Identify which cell holds the provided text, then report its [x, y] central coordinate. 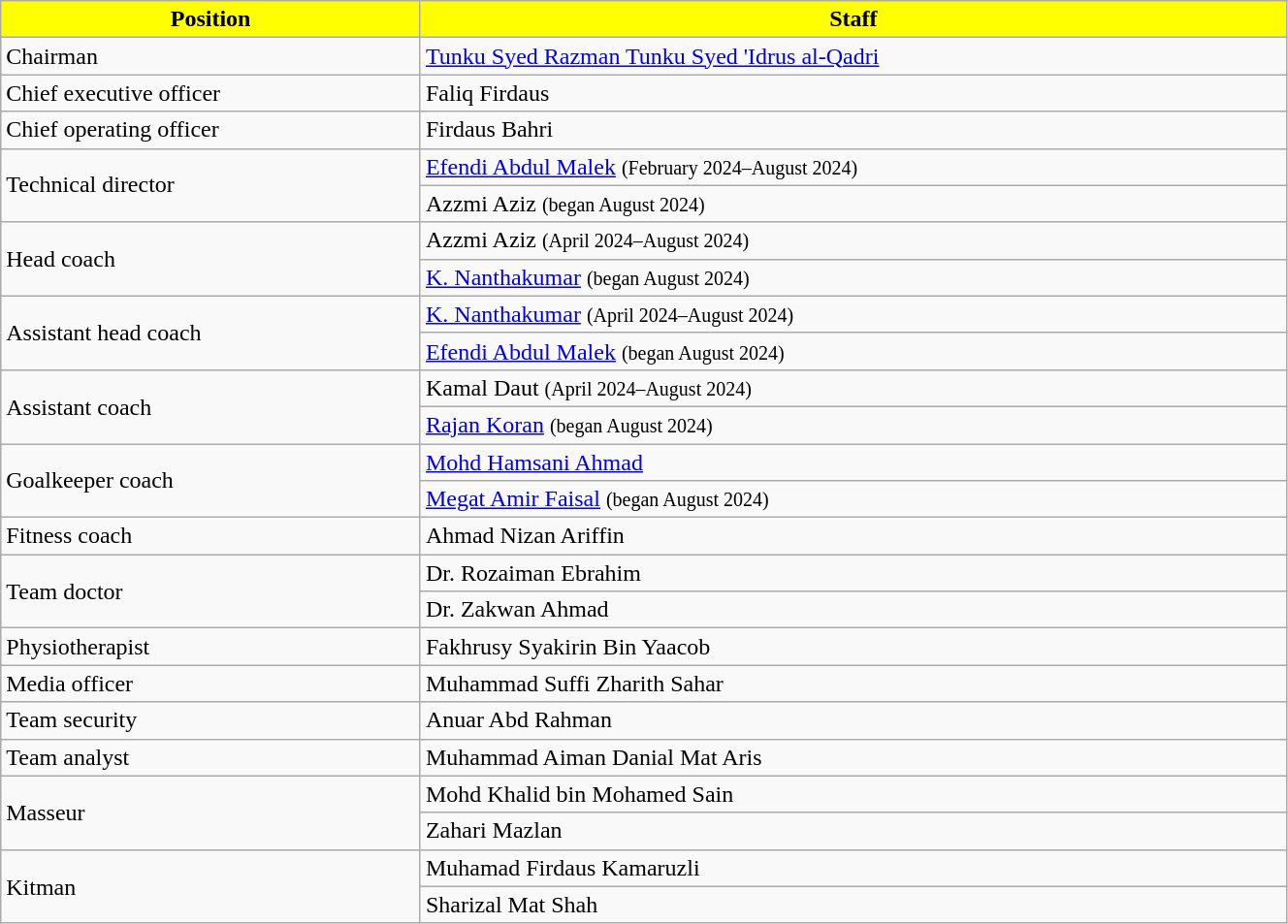
Head coach [211, 259]
Assistant coach [211, 406]
Ahmad Nizan Ariffin [853, 536]
Tunku Syed Razman Tunku Syed 'Idrus al-Qadri [853, 56]
Efendi Abdul Malek (February 2024–August 2024) [853, 167]
Position [211, 19]
Mohd Khalid bin Mohamed Sain [853, 794]
Dr. Rozaiman Ebrahim [853, 573]
Technical director [211, 185]
Faliq Firdaus [853, 93]
Firdaus Bahri [853, 130]
Kamal Daut (April 2024–August 2024) [853, 388]
K. Nanthakumar (April 2024–August 2024) [853, 314]
Chairman [211, 56]
K. Nanthakumar (began August 2024) [853, 277]
Fakhrusy Syakirin Bin Yaacob [853, 647]
Muhammad Suffi Zharith Sahar [853, 684]
Megat Amir Faisal (began August 2024) [853, 499]
Mohd Hamsani Ahmad [853, 462]
Chief operating officer [211, 130]
Goalkeeper coach [211, 481]
Sharizal Mat Shah [853, 905]
Anuar Abd Rahman [853, 720]
Chief executive officer [211, 93]
Team security [211, 720]
Team doctor [211, 591]
Staff [853, 19]
Azzmi Aziz (April 2024–August 2024) [853, 240]
Dr. Zakwan Ahmad [853, 610]
Team analyst [211, 757]
Efendi Abdul Malek (began August 2024) [853, 351]
Muhamad Firdaus Kamaruzli [853, 868]
Zahari Mazlan [853, 831]
Media officer [211, 684]
Physiotherapist [211, 647]
Muhammad Aiman Danial Mat Aris [853, 757]
Assistant head coach [211, 333]
Azzmi Aziz (began August 2024) [853, 204]
Fitness coach [211, 536]
Masseur [211, 812]
Rajan Koran (began August 2024) [853, 425]
Kitman [211, 886]
